Extract the (X, Y) coordinate from the center of the cell holding the provided text.  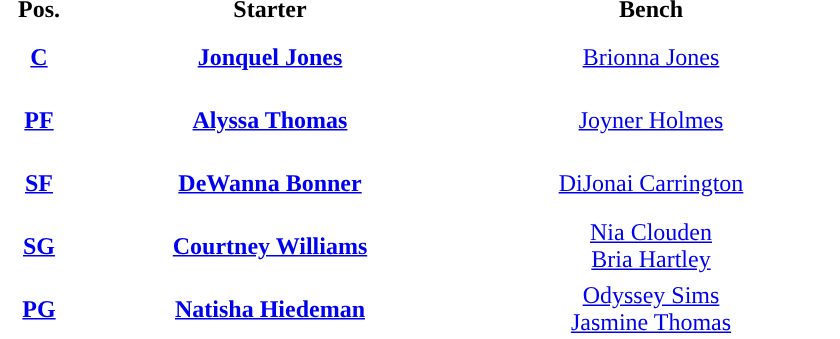
Joyner Holmes (651, 120)
Alyssa Thomas (270, 120)
Natisha Hiedeman (270, 309)
PG (39, 309)
PF (39, 120)
Brionna Jones (651, 57)
Courtney Williams (270, 246)
SG (39, 246)
Odyssey SimsJasmine Thomas (651, 309)
SF (39, 183)
DiJonai Carrington (651, 183)
Nia CloudenBria Hartley (651, 246)
DeWanna Bonner (270, 183)
Jonquel Jones (270, 57)
C (39, 57)
